For the text-containing cell, return its midpoint in [X, Y] coordinate format. 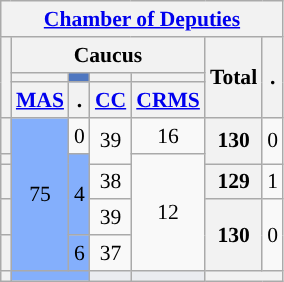
38 [110, 182]
12 [168, 212]
Caucus [108, 55]
CC [110, 101]
37 [110, 253]
MAS [40, 101]
6 [80, 253]
4 [80, 194]
129 [234, 182]
1 [272, 182]
Chamber of Deputies [142, 19]
16 [168, 136]
CRMS [168, 101]
75 [40, 194]
Total [234, 78]
